For the text-containing cell, return its midpoint in (x, y) coordinate format. 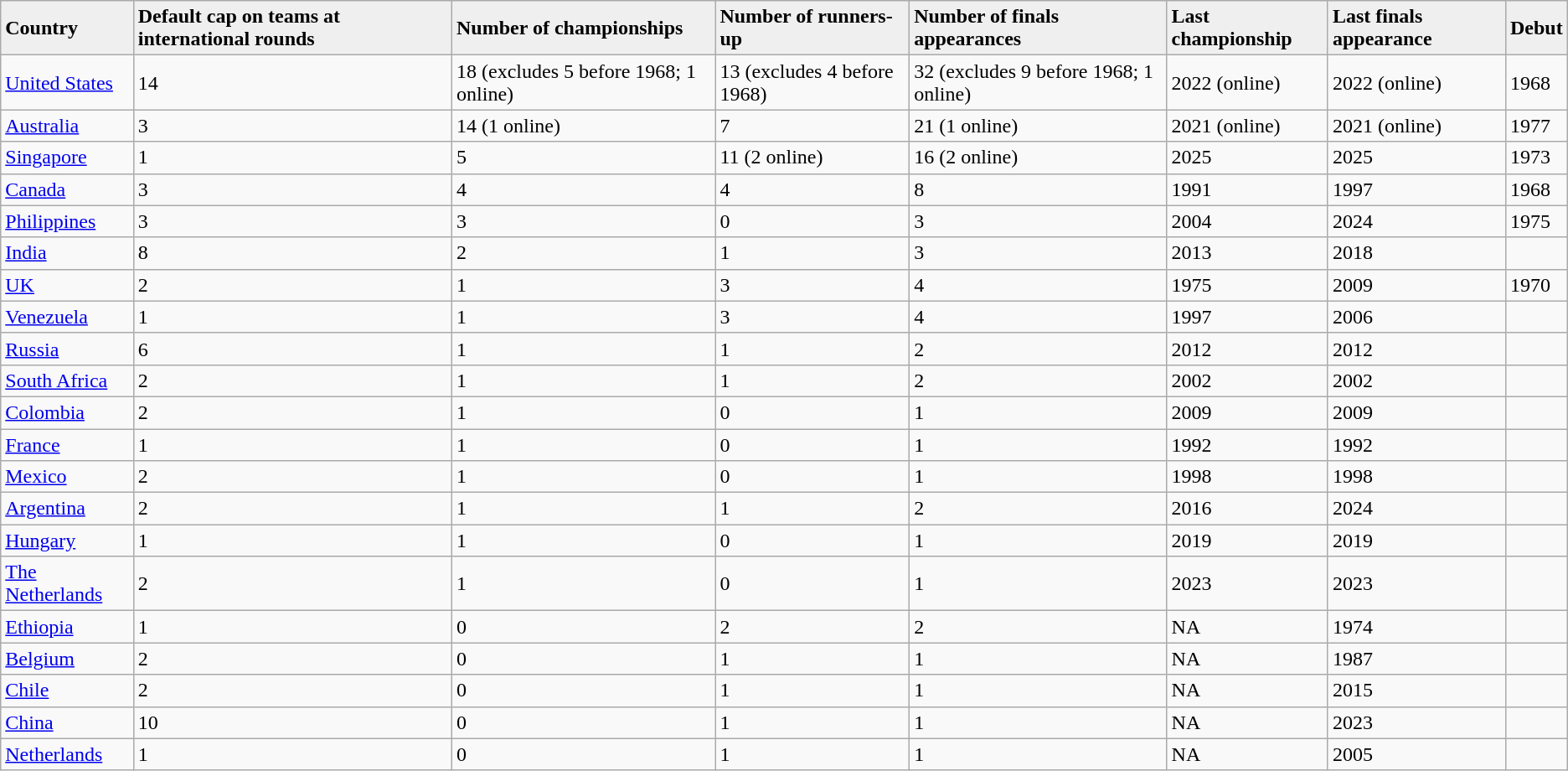
Canada (67, 189)
Mexico (67, 477)
14 (1 online) (584, 126)
1977 (1536, 126)
Australia (67, 126)
Country (67, 28)
United States (67, 82)
Singapore (67, 158)
10 (292, 722)
Number of championships (584, 28)
Venezuela (67, 317)
Number of finals appearances (1039, 28)
1987 (1416, 659)
Netherlands (67, 754)
2005 (1416, 754)
Ethiopia (67, 627)
2013 (1247, 253)
7 (812, 126)
Colombia (67, 412)
2004 (1247, 221)
China (67, 722)
Number of runners-up (812, 28)
6 (292, 349)
Belgium (67, 659)
18 (excludes 5 before 1968; 1 online) (584, 82)
1991 (1247, 189)
32 (excludes 9 before 1968; 1 online) (1039, 82)
2015 (1416, 691)
5 (584, 158)
Last finals appearance (1416, 28)
Default cap on teams at international rounds (292, 28)
India (67, 253)
Hungary (67, 541)
2006 (1416, 317)
Philippines (67, 221)
21 (1 online) (1039, 126)
France (67, 445)
Chile (67, 691)
Last championship (1247, 28)
2016 (1247, 509)
Debut (1536, 28)
South Africa (67, 380)
13 (excludes 4 before 1968) (812, 82)
UK (67, 285)
1974 (1416, 627)
1973 (1536, 158)
16 (2 online) (1039, 158)
The Netherlands (67, 583)
14 (292, 82)
2018 (1416, 253)
1970 (1536, 285)
11 (2 online) (812, 158)
Argentina (67, 509)
Russia (67, 349)
